For the text-containing cell, return its midpoint in [X, Y] coordinate format. 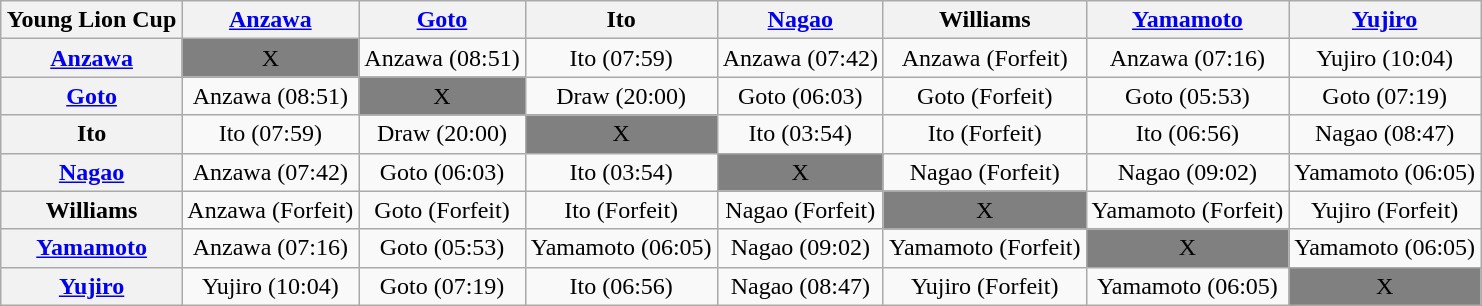
Young Lion Cup [91, 20]
